Scan for the cell matching the given text and deliver its [X, Y] coordinate at center. 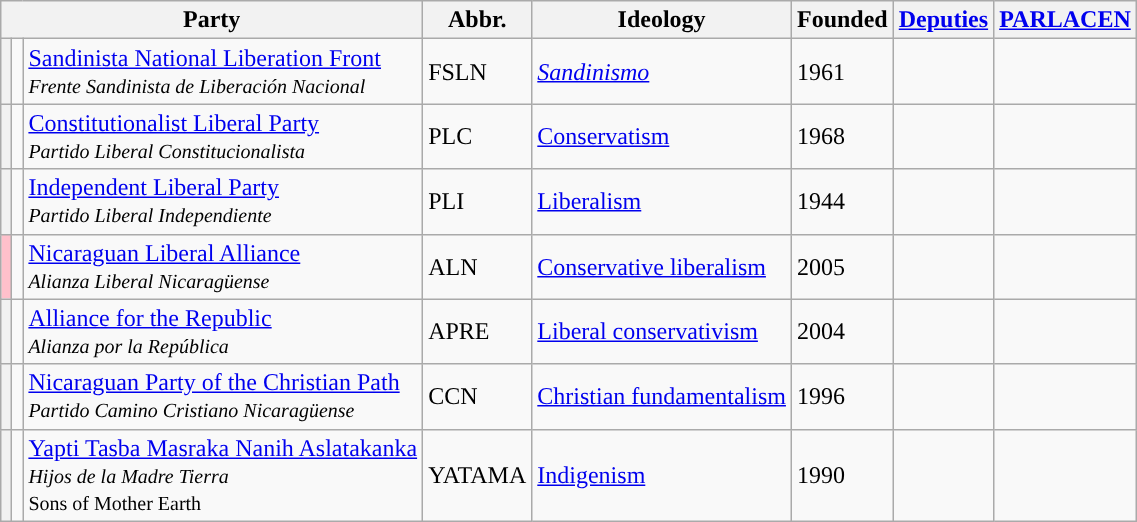
Alliance for the RepublicAlianza por la República [223, 332]
PARLACEN [1066, 20]
Ideology [662, 20]
Founded [842, 20]
Conservative liberalism [662, 266]
Liberal conservativism [662, 332]
Christian fundamentalism [662, 396]
Abbr. [478, 20]
YATAMA [478, 475]
Constitutionalist Liberal PartyPartido Liberal Constitucionalista [223, 136]
Party [212, 20]
Nicaraguan Liberal AllianceAlianza Liberal Nicaragüense [223, 266]
CCN [478, 396]
Independent Liberal PartyPartido Liberal Independiente [223, 202]
2004 [842, 332]
2005 [842, 266]
1944 [842, 202]
Liberalism [662, 202]
Deputies [943, 20]
FSLN [478, 72]
Sandinista National Liberation FrontFrente Sandinista de Liberación Nacional [223, 72]
PLC [478, 136]
Sandinismo [662, 72]
ALN [478, 266]
1996 [842, 396]
APRE [478, 332]
Yapti Tasba Masraka Nanih AslatakankaHijos de la Madre TierraSons of Mother Earth [223, 475]
1990 [842, 475]
1968 [842, 136]
Conservatism [662, 136]
Nicaraguan Party of the Christian PathPartido Camino Cristiano Nicaragüense [223, 396]
PLI [478, 202]
Indigenism [662, 475]
1961 [842, 72]
